For the text-containing cell, return its midpoint in [X, Y] coordinate format. 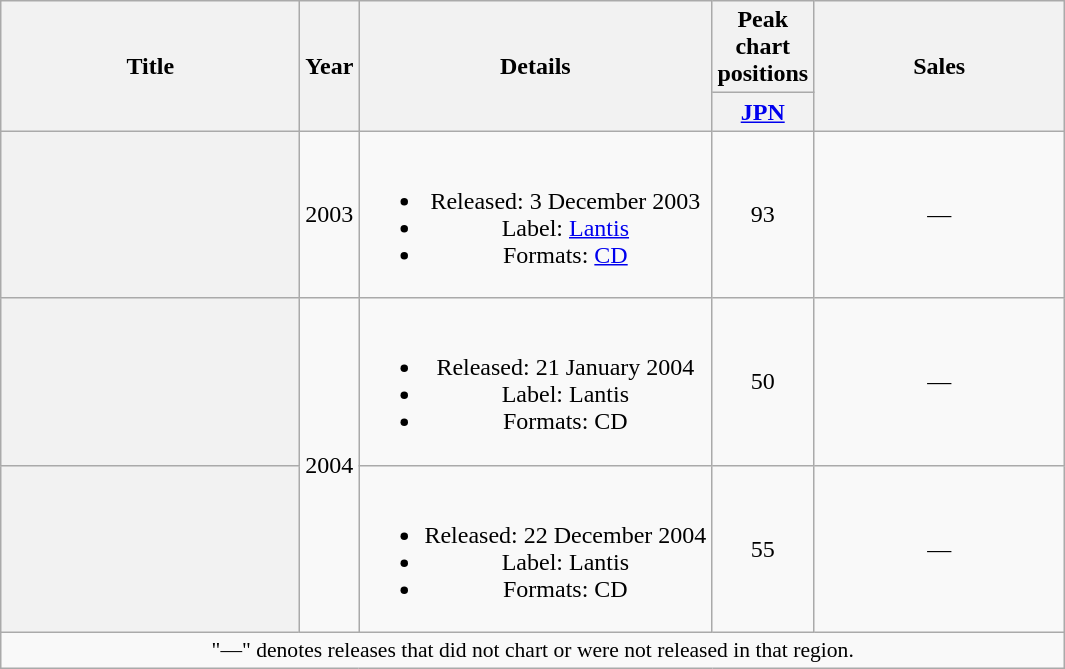
Released: 3 December 2003Label: LantisFormats: CD [536, 214]
50 [763, 382]
2004 [330, 465]
"—" denotes releases that did not chart or were not released in that region. [533, 650]
Peak chart positions [763, 47]
93 [763, 214]
Released: 21 January 2004Label: LantisFormats: CD [536, 382]
2003 [330, 214]
Released: 22 December 2004Label: LantisFormats: CD [536, 548]
Title [150, 66]
Sales [940, 66]
55 [763, 548]
JPN [763, 112]
Year [330, 66]
Details [536, 66]
